Output the (x, y) coordinate of the center of the cell containing the given text.  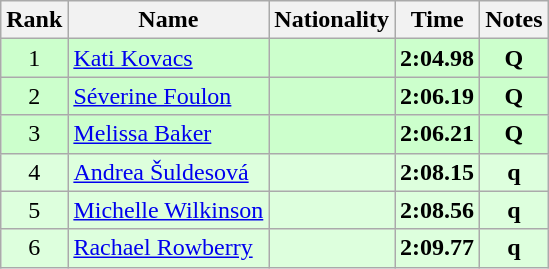
5 (34, 210)
4 (34, 172)
Andrea Šuldesová (168, 172)
2:08.15 (438, 172)
Notes (514, 20)
6 (34, 248)
Name (168, 20)
Nationality (332, 20)
Rank (34, 20)
Kati Kovacs (168, 58)
Rachael Rowberry (168, 248)
2:04.98 (438, 58)
Séverine Foulon (168, 96)
2:09.77 (438, 248)
2 (34, 96)
Michelle Wilkinson (168, 210)
1 (34, 58)
Melissa Baker (168, 134)
2:06.19 (438, 96)
2:06.21 (438, 134)
2:08.56 (438, 210)
3 (34, 134)
Time (438, 20)
